From the cell containing the given text, extract its center point as [x, y] coordinate. 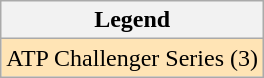
Legend [132, 20]
ATP Challenger Series (3) [132, 58]
